From the cell containing the given text, extract its center point as (x, y) coordinate. 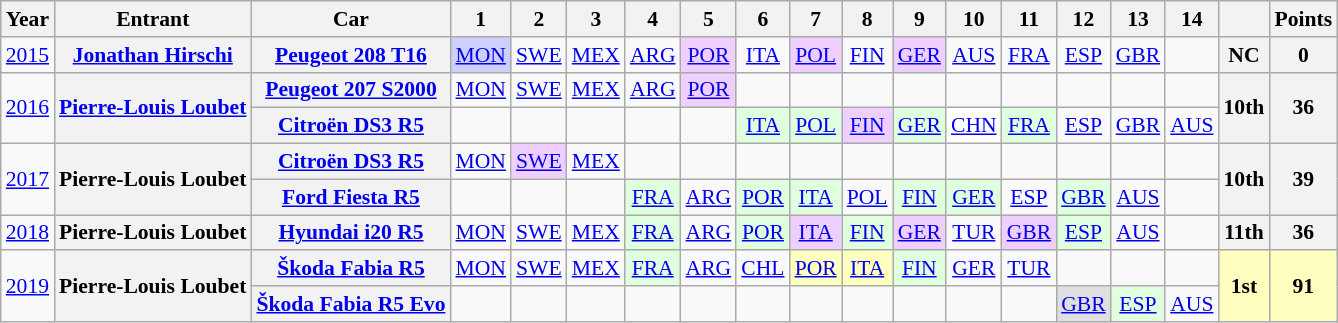
13 (1138, 19)
11 (1030, 19)
9 (920, 19)
39 (1303, 180)
7 (816, 19)
Entrant (152, 19)
Peugeot 208 T16 (350, 55)
2017 (28, 180)
CHL (762, 269)
Car (350, 19)
4 (653, 19)
14 (1192, 19)
1 (482, 19)
1st (1244, 286)
91 (1303, 286)
2016 (28, 108)
8 (868, 19)
10 (974, 19)
2 (539, 19)
Škoda Fabia R5 (350, 269)
0 (1303, 55)
Ford Fiesta R5 (350, 197)
2019 (28, 286)
NC (1244, 55)
12 (1084, 19)
Hyundai i20 R5 (350, 233)
11th (1244, 233)
Škoda Fabia R5 Evo (350, 304)
2015 (28, 55)
Points (1303, 19)
3 (596, 19)
Jonathan Hirschi (152, 55)
CHN (974, 126)
2018 (28, 233)
6 (762, 19)
Year (28, 19)
5 (709, 19)
Peugeot 207 S2000 (350, 90)
